Scan for the cell matching the given text and deliver its (X, Y) coordinate at center. 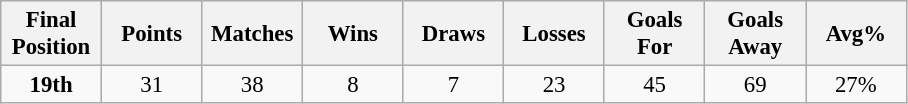
23 (554, 85)
38 (252, 85)
Matches (252, 34)
Draws (454, 34)
8 (354, 85)
7 (454, 85)
19th (52, 85)
Avg% (856, 34)
45 (654, 85)
Losses (554, 34)
27% (856, 85)
Points (152, 34)
Wins (354, 34)
69 (756, 85)
Goals For (654, 34)
31 (152, 85)
Goals Away (756, 34)
Final Position (52, 34)
